For the text-containing cell, return its midpoint in (X, Y) coordinate format. 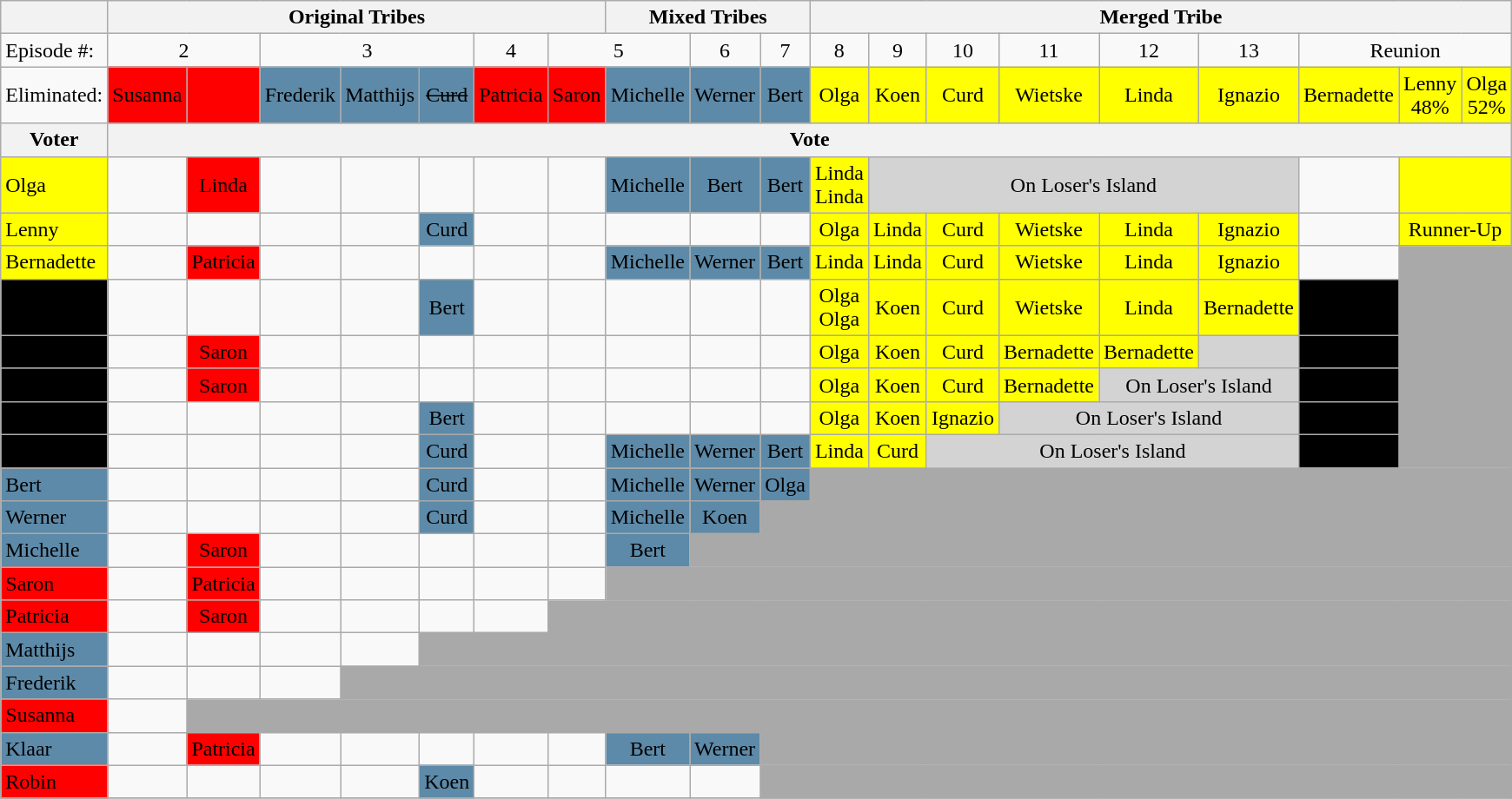
Lenny48% (1430, 96)
Robin (54, 782)
Merged Tribe (1161, 17)
LindaLinda (839, 184)
11 (1048, 50)
Voter (54, 140)
3 (367, 50)
Runner-Up (1456, 229)
9 (897, 50)
Original Tribes (356, 17)
Olga52% (1487, 96)
Episode #: (54, 50)
12 (1149, 50)
Eliminated: (54, 96)
Lenny (54, 229)
6 (725, 50)
10 (963, 50)
2 (184, 50)
4 (511, 50)
Klaar (54, 749)
13 (1250, 50)
7 (786, 50)
Vote (810, 140)
Mixed Tribes (707, 17)
OlgaOlga (839, 307)
8 (839, 50)
Reunion (1406, 50)
5 (619, 50)
